Find where the given text appears and provide that cell's center as (x, y) coordinate. 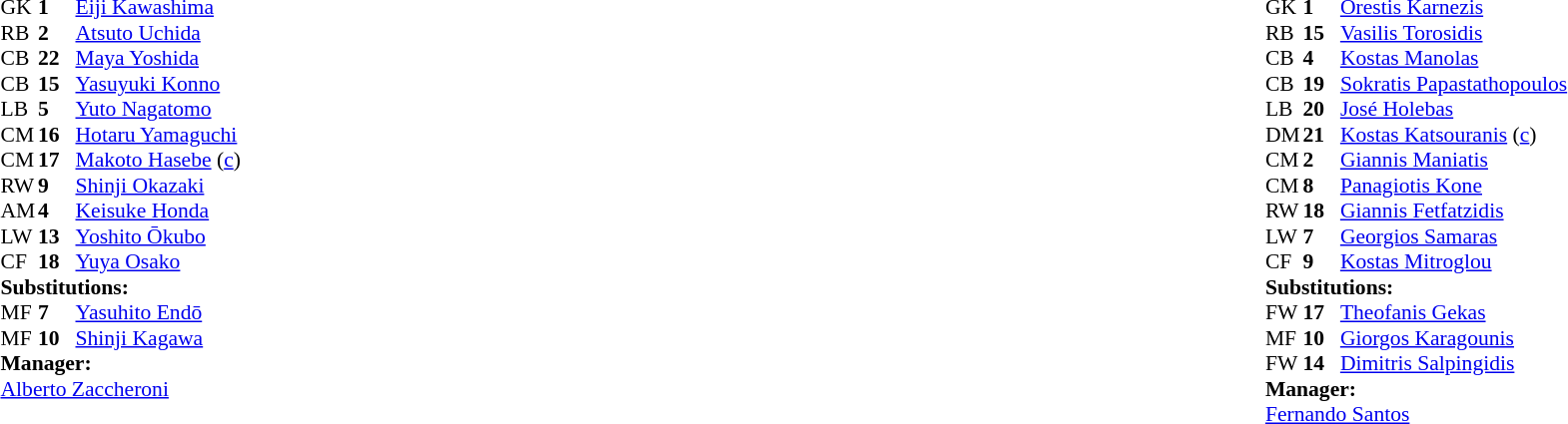
Kostas Manolas (1454, 59)
Yoshito Ōkubo (158, 236)
16 (57, 135)
Theofanis Gekas (1454, 312)
8 (1321, 186)
Dimitris Salpingidis (1454, 364)
Yasuhito Endō (158, 312)
Atsuto Uchida (158, 33)
Alberto Zaccheroni (120, 389)
14 (1321, 364)
Shinji Okazaki (158, 186)
Yuto Nagatomo (158, 109)
20 (1321, 109)
Yuya Osako (158, 262)
Giannis Fetfatzidis (1454, 211)
Kostas Mitroglou (1454, 262)
19 (1321, 84)
Giannis Maniatis (1454, 161)
Yasuyuki Konno (158, 84)
Vasilis Torosidis (1454, 33)
Maya Yoshida (158, 59)
22 (57, 59)
Georgios Samaras (1454, 236)
5 (57, 109)
Giorgos Karagounis (1454, 338)
AM (19, 211)
Panagiotis Kone (1454, 186)
Makoto Hasebe (c) (158, 161)
21 (1321, 135)
Keisuke Honda (158, 211)
José Holebas (1454, 109)
Hotaru Yamaguchi (158, 135)
Shinji Kagawa (158, 338)
13 (57, 236)
DM (1284, 135)
Kostas Katsouranis (c) (1454, 135)
Sokratis Papastathopoulos (1454, 84)
